Capture the cell that displays the provided text and extract its [X, Y] central coordinate. 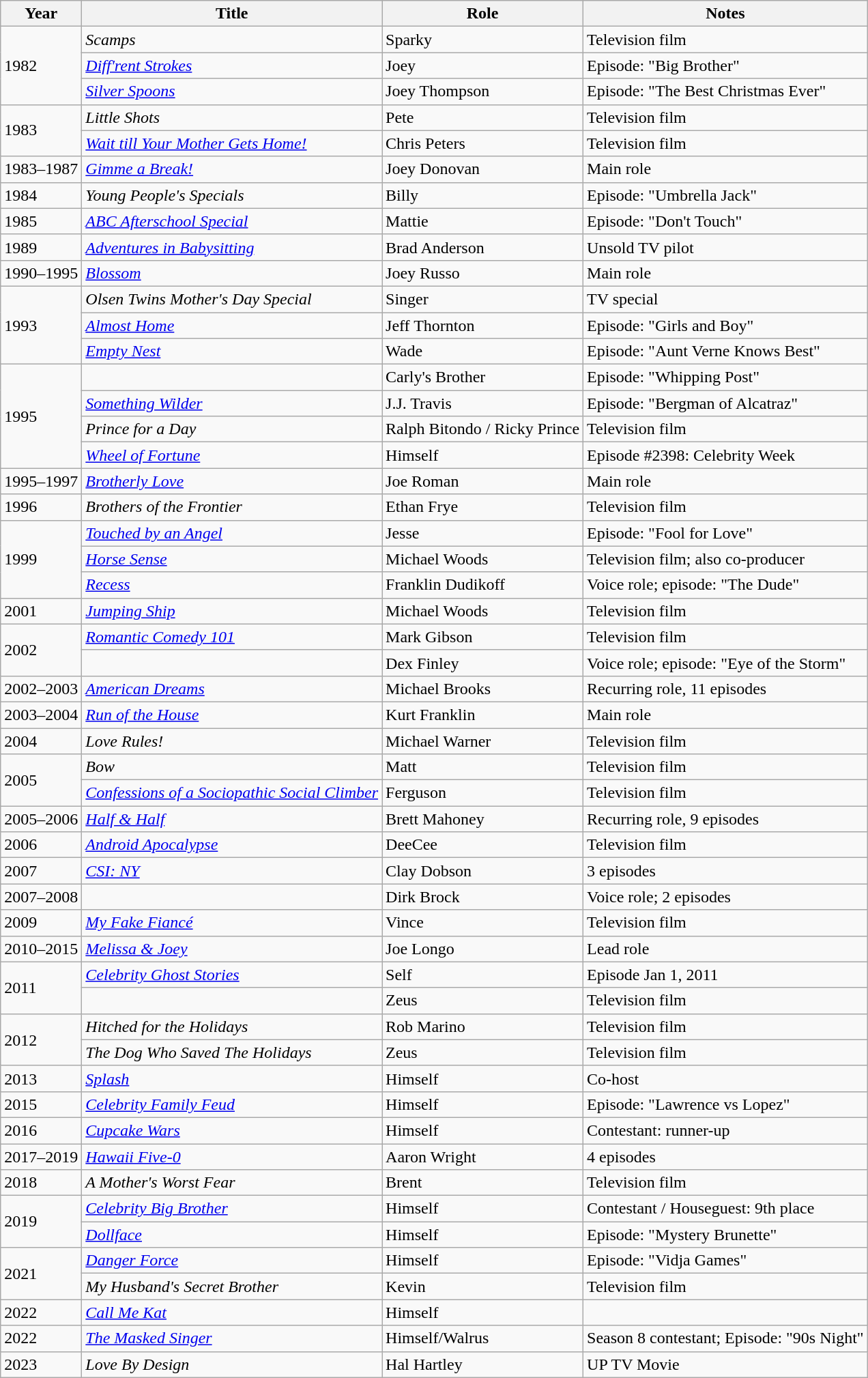
2023 [41, 1364]
Dex Finley [483, 663]
2013 [41, 1078]
Contestant: runner-up [726, 1130]
Brothers of the Frontier [232, 507]
Chris Peters [483, 143]
Ethan Frye [483, 507]
Gimme a Break! [232, 169]
Episode: "Girls and Boy" [726, 326]
2018 [41, 1183]
Unsold TV pilot [726, 247]
Jeff Thornton [483, 326]
2015 [41, 1104]
Diff'rent Strokes [232, 66]
Pete [483, 117]
Jumping Ship [232, 611]
Almost Home [232, 326]
2007 [41, 871]
Dirk Brock [483, 897]
Joey Donovan [483, 169]
Joey Thompson [483, 91]
1984 [41, 195]
Cupcake Wars [232, 1130]
Self [483, 975]
My Husband's Secret Brother [232, 1287]
TV special [726, 299]
1993 [41, 325]
Call Me Kat [232, 1312]
Title [232, 14]
3 episodes [726, 871]
Love By Design [232, 1364]
Empty Nest [232, 351]
American Dreams [232, 689]
Episode: "Fool for Love" [726, 533]
DeeCee [483, 845]
Prince for a Day [232, 429]
Rob Marino [483, 1027]
Voice role; episode: "The Dude" [726, 585]
2003–2004 [41, 715]
Danger Force [232, 1261]
Wheel of Fortune [232, 455]
Bow [232, 767]
Episode: "Vidja Games" [726, 1261]
2004 [41, 741]
Co-host [726, 1078]
2021 [41, 1274]
Carly's Brother [483, 377]
2005 [41, 780]
Role [483, 14]
2012 [41, 1039]
Young People's Specials [232, 195]
Hawaii Five-0 [232, 1157]
Episode: "The Best Christmas Ever" [726, 91]
Olsen Twins Mother's Day Special [232, 299]
Television film; also co-producer [726, 559]
Little Shots [232, 117]
1995 [41, 416]
Wade [483, 351]
Michael Brooks [483, 689]
Splash [232, 1078]
2005–2006 [41, 819]
Half & Half [232, 819]
Recess [232, 585]
Joey Russo [483, 273]
Horse Sense [232, 559]
Brotherly Love [232, 481]
2007–2008 [41, 897]
1995–1997 [41, 481]
Dollface [232, 1235]
Ralph Bitondo / Ricky Prince [483, 429]
Episode: "Mystery Brunette" [726, 1235]
Romantic Comedy 101 [232, 637]
My Fake Fiancé [232, 923]
Himself/Walrus [483, 1338]
Touched by an Angel [232, 533]
Wait till Your Mother Gets Home! [232, 143]
Voice role; 2 episodes [726, 897]
Adventures in Babysitting [232, 247]
Silver Spoons [232, 91]
The Masked Singer [232, 1338]
J.J. Travis [483, 403]
Hal Hartley [483, 1364]
1983–1987 [41, 169]
1982 [41, 66]
1983 [41, 130]
Episode: "Whipping Post" [726, 377]
A Mother's Worst Fear [232, 1183]
Recurring role, 11 episodes [726, 689]
2006 [41, 845]
Voice role; episode: "Eye of the Storm" [726, 663]
Brent [483, 1183]
2009 [41, 923]
Kurt Franklin [483, 715]
Matt [483, 767]
Episode: "Big Brother" [726, 66]
Episode: "Aunt Verne Knows Best" [726, 351]
Franklin Dudikoff [483, 585]
Mark Gibson [483, 637]
Contestant / Houseguest: 9th place [726, 1209]
1990–1995 [41, 273]
2001 [41, 611]
Episode Jan 1, 2011 [726, 975]
Episode: "Don't Touch" [726, 221]
Episode: "Umbrella Jack" [726, 195]
Jesse [483, 533]
Joey [483, 66]
Celebrity Big Brother [232, 1209]
Brett Mahoney [483, 819]
ABC Afterschool Special [232, 221]
2016 [41, 1130]
Lead role [726, 949]
Blossom [232, 273]
Season 8 contestant; Episode: "90s Night" [726, 1338]
Singer [483, 299]
Aaron Wright [483, 1157]
Michael Warner [483, 741]
Sparky [483, 40]
Ferguson [483, 793]
Episode #2398: Celebrity Week [726, 455]
2011 [41, 988]
Melissa & Joey [232, 949]
Hitched for the Holidays [232, 1027]
Scamps [232, 40]
The Dog Who Saved The Holidays [232, 1052]
Kevin [483, 1287]
Recurring role, 9 episodes [726, 819]
2019 [41, 1222]
Android Apocalypse [232, 845]
Something Wilder [232, 403]
Year [41, 14]
Celebrity Family Feud [232, 1104]
Confessions of a Sociopathic Social Climber [232, 793]
4 episodes [726, 1157]
Love Rules! [232, 741]
Episode: "Lawrence vs Lopez" [726, 1104]
Joe Roman [483, 481]
Brad Anderson [483, 247]
1996 [41, 507]
Joe Longo [483, 949]
CSI: NY [232, 871]
1999 [41, 559]
Clay Dobson [483, 871]
Celebrity Ghost Stories [232, 975]
Episode: "Bergman of Alcatraz" [726, 403]
2017–2019 [41, 1157]
Vince [483, 923]
2010–2015 [41, 949]
Notes [726, 14]
2002–2003 [41, 689]
2002 [41, 650]
UP TV Movie [726, 1364]
Billy [483, 195]
Run of the House [232, 715]
1985 [41, 221]
Mattie [483, 221]
1989 [41, 247]
